Find where the given text appears and provide that cell's center as (x, y) coordinate. 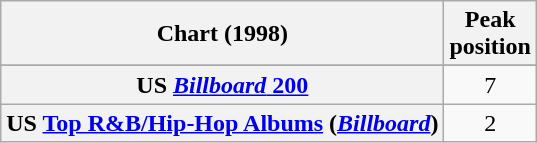
US Billboard 200 (222, 85)
7 (490, 85)
Chart (1998) (222, 34)
2 (490, 123)
Peakposition (490, 34)
US Top R&B/Hip-Hop Albums (Billboard) (222, 123)
